Identify which cell holds the provided text, then report its [x, y] central coordinate. 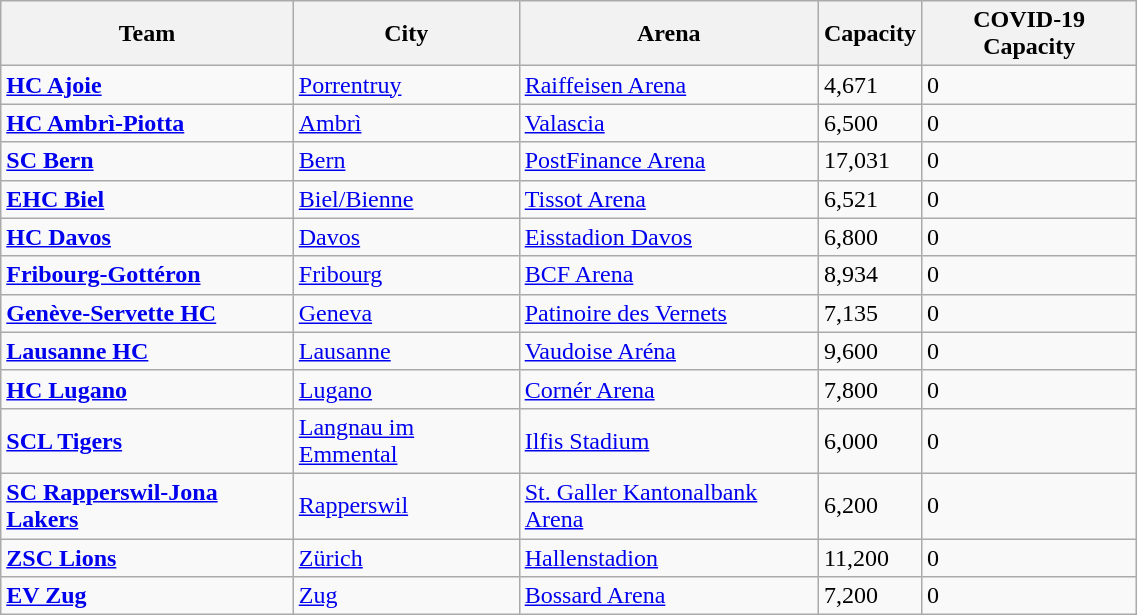
8,934 [870, 275]
Valascia [668, 123]
7,135 [870, 313]
6,800 [870, 237]
Zug [406, 596]
PostFinance Arena [668, 161]
HC Ajoie [147, 85]
Biel/Bienne [406, 199]
Rapperswil [406, 506]
Hallenstadion [668, 557]
Ilfis Stadium [668, 440]
Fribourg-Gottéron [147, 275]
EHC Biel [147, 199]
Porrentruy [406, 85]
17,031 [870, 161]
SC Bern [147, 161]
HC Davos [147, 237]
Zürich [406, 557]
ZSC Lions [147, 557]
COVID-19 Capacity [1028, 34]
Arena [668, 34]
Capacity [870, 34]
Lausanne [406, 351]
Eisstadion Davos [668, 237]
6,000 [870, 440]
6,500 [870, 123]
City [406, 34]
HC Lugano [147, 389]
Fribourg [406, 275]
St. Galler Kantonalbank Arena [668, 506]
SCL Tigers [147, 440]
Team [147, 34]
Vaudoise Aréna [668, 351]
6,200 [870, 506]
Langnau im Emmental [406, 440]
Ambrì [406, 123]
Raiffeisen Arena [668, 85]
HC Ambrì-Piotta [147, 123]
Cornér Arena [668, 389]
6,521 [870, 199]
7,800 [870, 389]
9,600 [870, 351]
EV Zug [147, 596]
BCF Arena [668, 275]
Bern [406, 161]
Lausanne HC [147, 351]
Geneva [406, 313]
Lugano [406, 389]
7,200 [870, 596]
Tissot Arena [668, 199]
SC Rapperswil-Jona Lakers [147, 506]
Genève-Servette HC [147, 313]
Davos [406, 237]
4,671 [870, 85]
Bossard Arena [668, 596]
11,200 [870, 557]
Patinoire des Vernets [668, 313]
